Scan for the cell matching the given text and deliver its [x, y] coordinate at center. 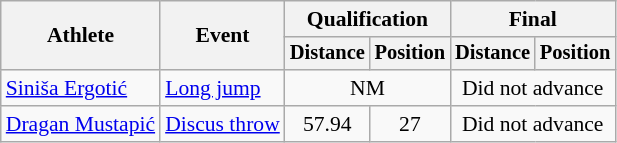
Siniša Ergotić [80, 88]
Long jump [222, 88]
Final [532, 19]
Discus throw [222, 124]
Qualification [368, 19]
Athlete [80, 36]
27 [410, 124]
NM [368, 88]
Dragan Mustapić [80, 124]
57.94 [328, 124]
Event [222, 36]
